Capture the cell that displays the provided text and extract its [X, Y] central coordinate. 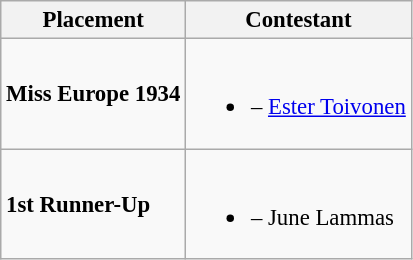
– June Lammas [298, 204]
Contestant [298, 20]
1st Runner-Up [94, 204]
– Ester Toivonen [298, 94]
Placement [94, 20]
Miss Europe 1934 [94, 94]
